Return the (x, y) coordinate for the center point of the cell that contains the specified text.  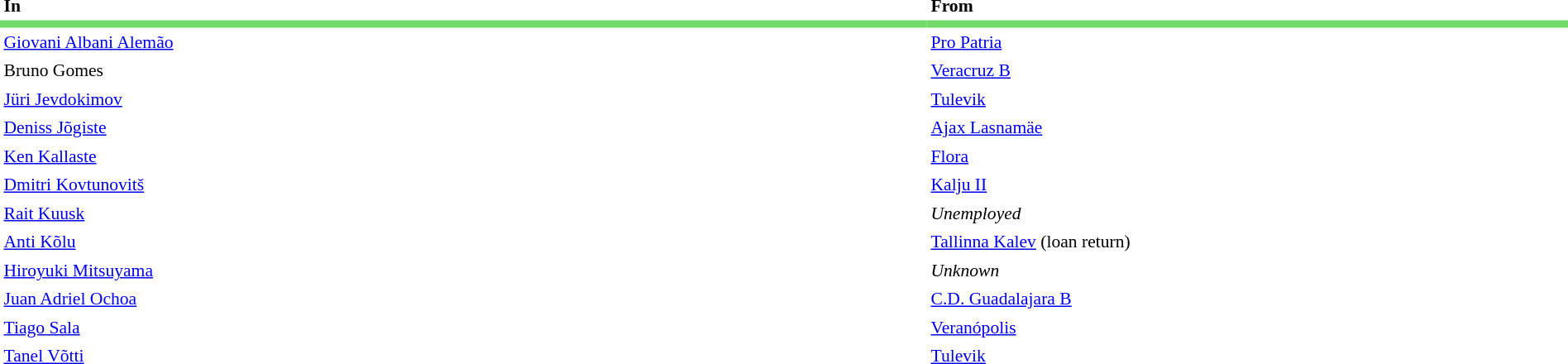
Juan Adriel Ochoa (463, 299)
Ajax Lasnamäe (1236, 127)
Rait Kuusk (463, 213)
Tallinna Kalev (loan return) (1236, 242)
Unemployed (1236, 213)
Jüri Jevdokimov (463, 98)
Veracruz B (1236, 70)
Kalju II (1236, 184)
Flora (1236, 156)
Tulevik (1236, 98)
Anti Kõlu (463, 242)
Pro Patria (1236, 42)
Dmitri Kovtunovitš (463, 184)
Bruno Gomes (463, 70)
Unknown (1236, 271)
Giovani Albani Alemão (463, 42)
Ken Kallaste (463, 156)
Tiago Sala (463, 327)
Deniss Jõgiste (463, 127)
Hiroyuki Mitsuyama (463, 271)
C.D. Guadalajara B (1236, 299)
Veranópolis (1236, 327)
